Capture the cell that displays the provided text and extract its (X, Y) central coordinate. 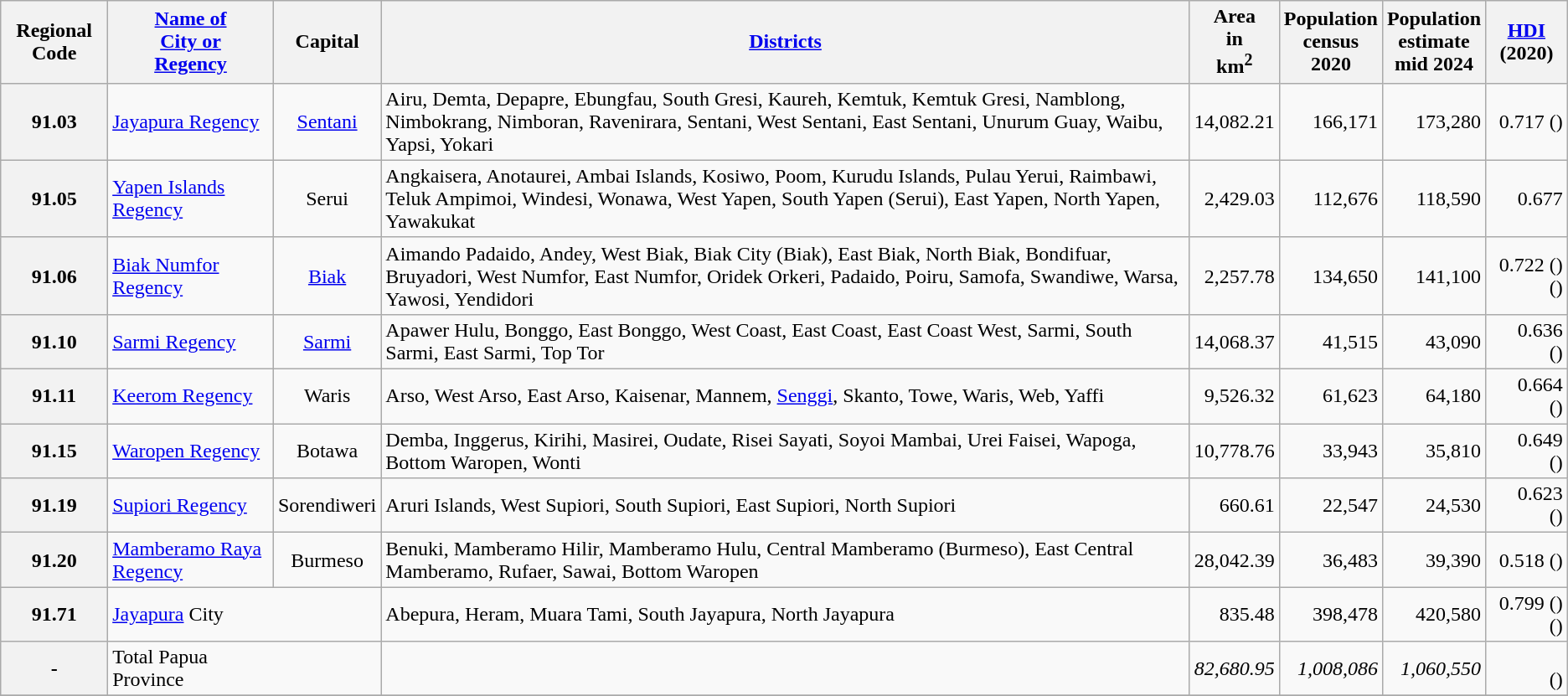
91.19 (54, 506)
Abepura, Heram, Muara Tami, South Jayapura, North Jayapura (786, 615)
Name ofCity orRegency (191, 42)
91.03 (54, 121)
Benuki, Mamberamo Hilir, Mamberamo Hulu, Central Mamberamo (Burmeso), East Central Mamberamo, Rufaer, Sawai, Bottom Waropen (786, 559)
0.717 () (1527, 121)
Biak Numfor Regency (191, 276)
0.649() (1527, 451)
118,590 (1434, 198)
Waris (327, 397)
41,515 (1330, 342)
91.11 (54, 397)
Districts (786, 42)
Population census2020 (1330, 42)
173,280 (1434, 121)
Sarmi (327, 342)
141,100 (1434, 276)
1,008,086 (1330, 668)
2,257.78 (1235, 276)
Waropen Regency (191, 451)
Yapen Islands Regency (191, 198)
Jayapura City (245, 615)
Mamberamo Raya Regency (191, 559)
Capital (327, 42)
Demba, Inggerus, Kirihi, Masirei, Oudate, Risei Sayati, Soyoi Mambai, Urei Faisei, Wapoga, Bottom Waropen, Wonti (786, 451)
35,810 (1434, 451)
9,526.32 (1235, 397)
91.71 (54, 615)
Total PapuaProvince (245, 668)
Regional Code (54, 42)
91.05 (54, 198)
660.61 (1235, 506)
0.518 () (1527, 559)
() (1527, 668)
43,090 (1434, 342)
33,943 (1330, 451)
91.20 (54, 559)
14,082.21 (1235, 121)
0.636() (1527, 342)
0.722 ()() (1527, 276)
398,478 (1330, 615)
24,530 (1434, 506)
0.677 (1527, 198)
Sarmi Regency (191, 342)
0.664() (1527, 397)
Burmeso (327, 559)
112,676 (1330, 198)
1,060,550 (1434, 668)
- (54, 668)
36,483 (1330, 559)
Sentani (327, 121)
134,650 (1330, 276)
64,180 (1434, 397)
Sorendiweri (327, 506)
91.06 (54, 276)
14,068.37 (1235, 342)
HDI (2020) (1527, 42)
420,580 (1434, 615)
10,778.76 (1235, 451)
Apawer Hulu, Bonggo, East Bonggo, West Coast, East Coast, East Coast West, Sarmi, South Sarmi, East Sarmi, Top Tor (786, 342)
835.48 (1235, 615)
Population estimatemid 2024 (1434, 42)
Aruri Islands, West Supiori, South Supiori, East Supiori, North Supiori (786, 506)
Serui (327, 198)
Area in km2 (1235, 42)
28,042.39 (1235, 559)
82,680.95 (1235, 668)
0.799 ()() (1527, 615)
Botawa (327, 451)
Supiori Regency (191, 506)
2,429.03 (1235, 198)
91.15 (54, 451)
61,623 (1330, 397)
Biak (327, 276)
39,390 (1434, 559)
91.10 (54, 342)
Jayapura Regency (191, 121)
Keerom Regency (191, 397)
22,547 (1330, 506)
166,171 (1330, 121)
0.623() (1527, 506)
Arso, West Arso, East Arso, Kaisenar, Mannem, Senggi, Skanto, Towe, Waris, Web, Yaffi (786, 397)
